From the cell containing the given text, extract its center point as (X, Y) coordinate. 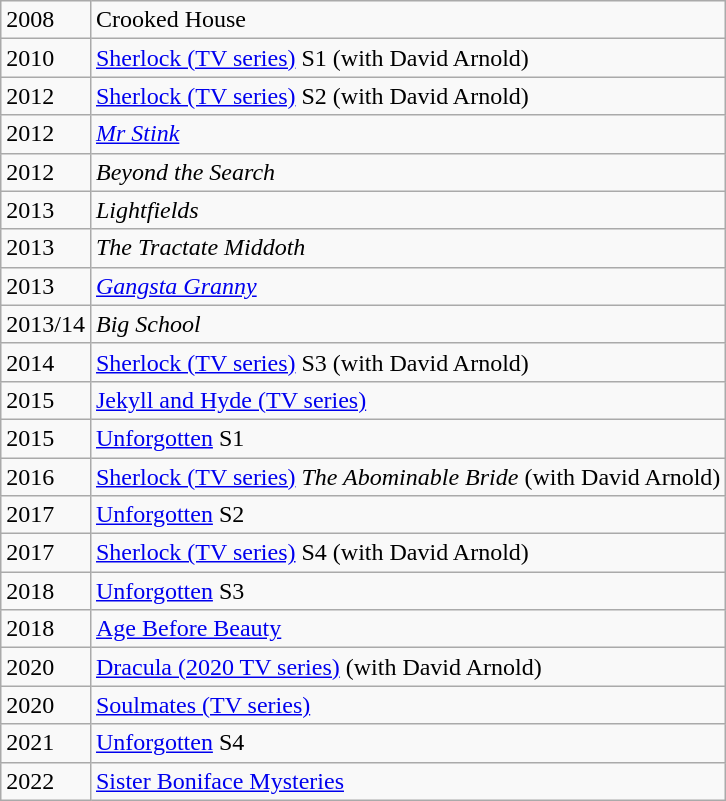
Sherlock (TV series) S3 (with David Arnold) (408, 362)
Soulmates (TV series) (408, 705)
2022 (46, 781)
Sister Boniface Mysteries (408, 781)
2010 (46, 58)
Mr Stink (408, 134)
2008 (46, 20)
Unforgotten S1 (408, 438)
Sherlock (TV series) The Abominable Bride (with David Arnold) (408, 477)
Unforgotten S2 (408, 515)
Gangsta Granny (408, 286)
2016 (46, 477)
Beyond the Search (408, 172)
Age Before Beauty (408, 629)
Sherlock (TV series) S4 (with David Arnold) (408, 553)
Lightfields (408, 210)
Big School (408, 324)
2014 (46, 362)
Dracula (2020 TV series) (with David Arnold) (408, 667)
The Tractate Middoth (408, 248)
2021 (46, 743)
Sherlock (TV series) S1 (with David Arnold) (408, 58)
Jekyll and Hyde (TV series) (408, 400)
Unforgotten S3 (408, 591)
Sherlock (TV series) S2 (with David Arnold) (408, 96)
Unforgotten S4 (408, 743)
2013/14 (46, 324)
Crooked House (408, 20)
